Identify which cell holds the provided text, then report its [x, y] central coordinate. 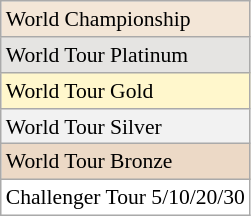
World Tour Platinum [126, 55]
World Championship [126, 19]
World Tour Bronze [126, 162]
Challenger Tour 5/10/20/30 [126, 197]
World Tour Silver [126, 126]
World Tour Gold [126, 91]
